Find where the given text appears and provide that cell's center as [X, Y] coordinate. 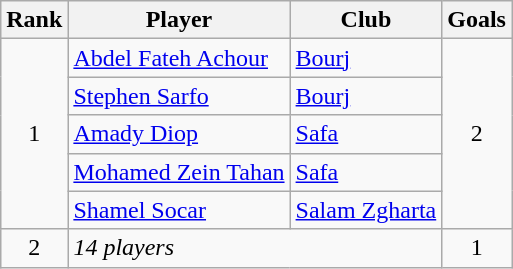
Player [179, 20]
Rank [34, 20]
Mohamed Zein Tahan [179, 172]
Stephen Sarfo [179, 96]
Amady Diop [179, 134]
Abdel Fateh Achour [179, 58]
Goals [477, 20]
Shamel Socar [179, 210]
14 players [255, 248]
Club [366, 20]
Salam Zgharta [366, 210]
